Output the [X, Y] coordinate of the center of the cell containing the given text.  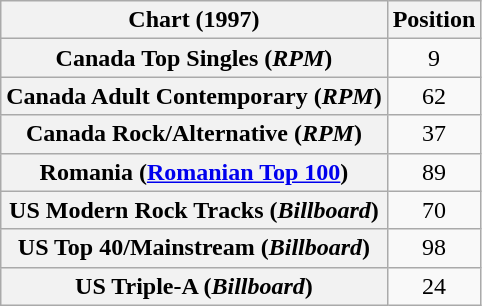
Canada Top Singles (RPM) [194, 58]
Chart (1997) [194, 20]
Romania (Romanian Top 100) [194, 172]
98 [434, 248]
9 [434, 58]
37 [434, 134]
US Triple-A (Billboard) [194, 286]
62 [434, 96]
US Modern Rock Tracks (Billboard) [194, 210]
Canada Rock/Alternative (RPM) [194, 134]
24 [434, 286]
89 [434, 172]
70 [434, 210]
US Top 40/Mainstream (Billboard) [194, 248]
Canada Adult Contemporary (RPM) [194, 96]
Position [434, 20]
